Scan for the cell matching the given text and deliver its (X, Y) coordinate at center. 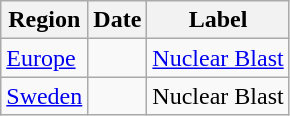
Europe (44, 58)
Label (218, 20)
Region (44, 20)
Date (118, 20)
Sweden (44, 96)
